Output the [x, y] coordinate of the center of the cell containing the given text.  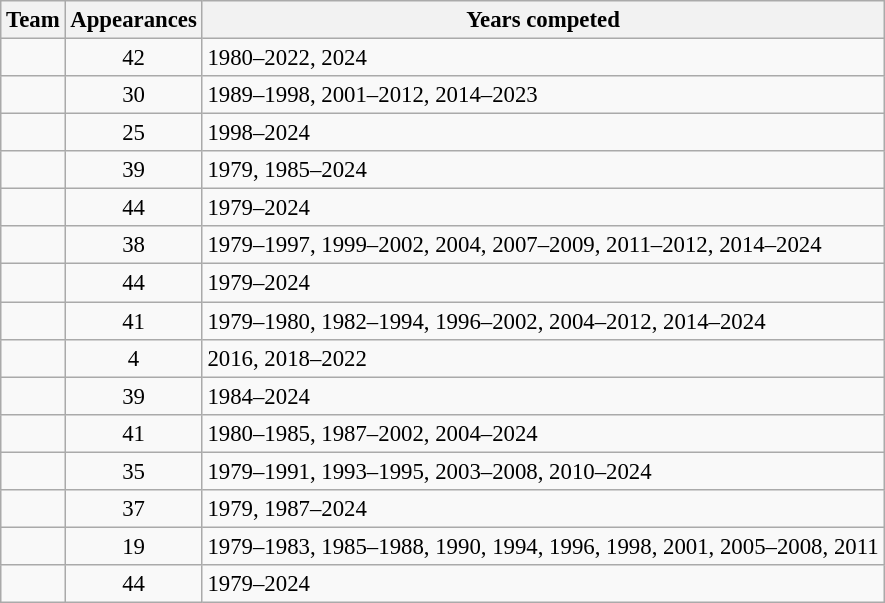
30 [134, 95]
38 [134, 245]
Appearances [134, 20]
1979–1991, 1993–1995, 2003–2008, 2010–2024 [543, 471]
1979–1997, 1999–2002, 2004, 2007–2009, 2011–2012, 2014–2024 [543, 245]
2016, 2018–2022 [543, 358]
25 [134, 133]
19 [134, 546]
35 [134, 471]
37 [134, 509]
Years competed [543, 20]
1980–1985, 1987–2002, 2004–2024 [543, 433]
1989–1998, 2001–2012, 2014–2023 [543, 95]
1979–1983, 1985–1988, 1990, 1994, 1996, 1998, 2001, 2005–2008, 2011 [543, 546]
1984–2024 [543, 396]
1980–2022, 2024 [543, 58]
1979, 1987–2024 [543, 509]
42 [134, 58]
1979–1980, 1982–1994, 1996–2002, 2004–2012, 2014–2024 [543, 321]
1979, 1985–2024 [543, 170]
4 [134, 358]
1998–2024 [543, 133]
Team [33, 20]
